Search for the cell housing the specified text and yield its [X, Y] center coordinate. 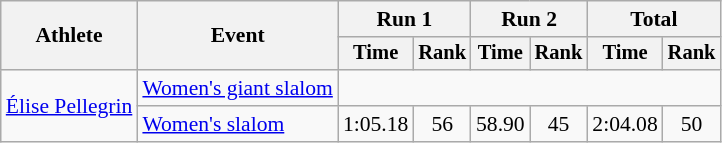
Event [238, 36]
Run 2 [529, 19]
Total [654, 19]
Women's slalom [238, 124]
Run 1 [404, 19]
50 [692, 124]
56 [442, 124]
1:05.18 [376, 124]
Élise Pellegrin [70, 106]
45 [559, 124]
2:04.08 [624, 124]
Women's giant slalom [238, 88]
Athlete [70, 36]
58.90 [500, 124]
